Provide the [X, Y] coordinate of the cell's center where the given text is located.  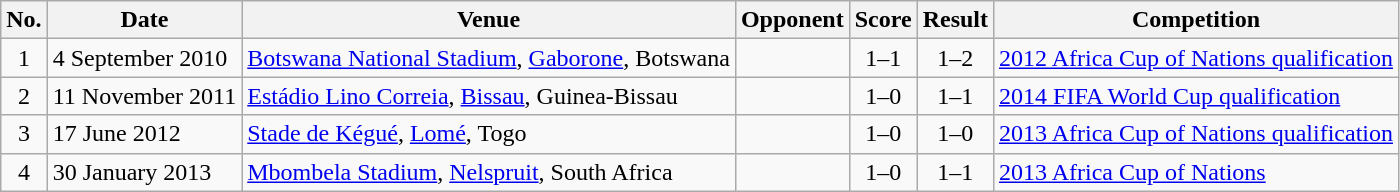
2013 Africa Cup of Nations [1196, 172]
Competition [1196, 20]
2014 FIFA World Cup qualification [1196, 96]
4 September 2010 [144, 58]
2012 Africa Cup of Nations qualification [1196, 58]
4 [24, 172]
Result [955, 20]
17 June 2012 [144, 134]
Venue [489, 20]
2013 Africa Cup of Nations qualification [1196, 134]
Stade de Kégué, Lomé, Togo [489, 134]
Botswana National Stadium, Gaborone, Botswana [489, 58]
1 [24, 58]
11 November 2011 [144, 96]
2 [24, 96]
Score [883, 20]
Estádio Lino Correia, Bissau, Guinea-Bissau [489, 96]
No. [24, 20]
1–2 [955, 58]
Date [144, 20]
Opponent [792, 20]
3 [24, 134]
Mbombela Stadium, Nelspruit, South Africa [489, 172]
30 January 2013 [144, 172]
